Return [X, Y] of the center of cell containing provided text 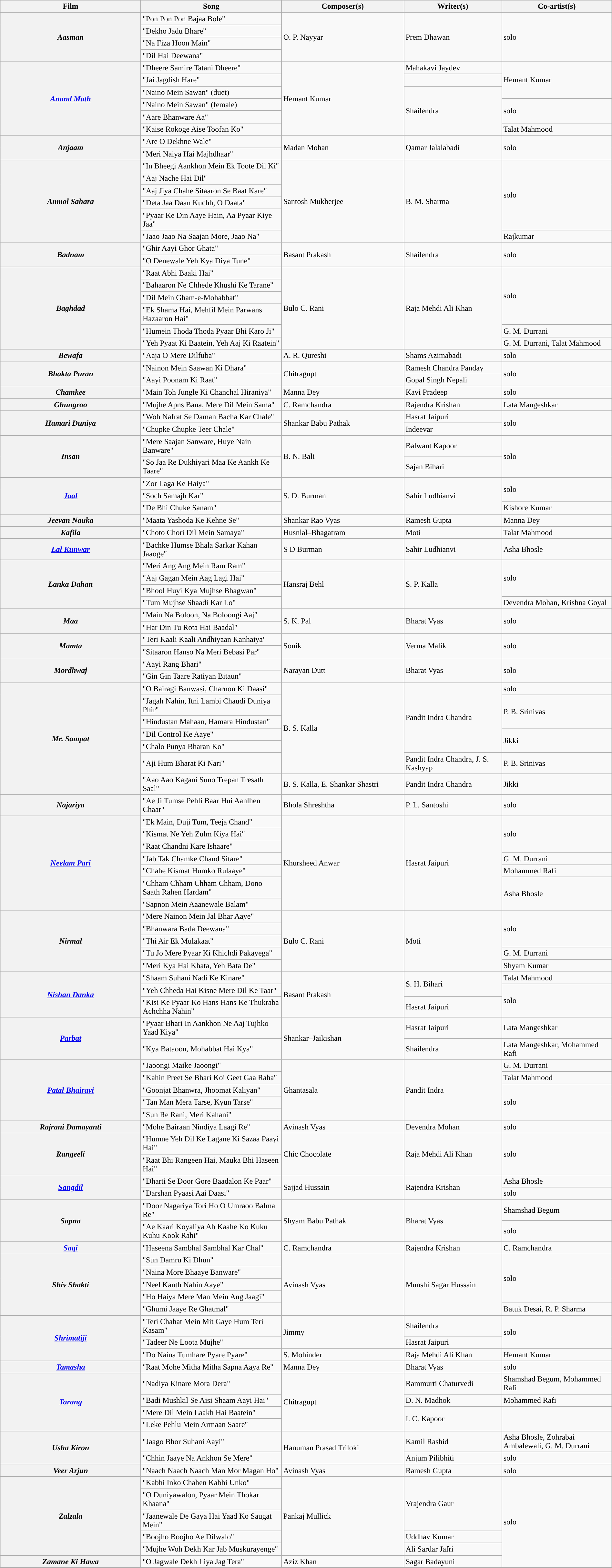
"Ek Main, Duji Tum, Teeja Chand" [211, 822]
"Ae Ji Tumse Pehli Baar Hui Aanlhen Chaar" [211, 805]
Usha Kiron [71, 1448]
"Mohe Bairaan Nindiya Laagi Re" [211, 1127]
"Dekho Jadu Bhare" [211, 31]
"So Jaa Re Dukhiyari Maa Ke Aankh Ke Taare" [211, 467]
B. N. Bali [343, 456]
"Yeh Pyaat Ki Baatein, Yeh Aaj Ki Raatein" [211, 343]
Rammurti Chaturvedi [453, 1384]
"De Bhi Chuke Sanam" [211, 508]
Verma Malik [453, 646]
"Na Fiza Hoon Main" [211, 43]
"Dheere Samire Tatani Dheere" [211, 68]
"Jaanewale De Gaya Hai Yaad Ko Saugat Mein" [211, 1520]
"Bahaaron Ne Chhede Khushi Ke Tarane" [211, 285]
"Aaj Jiya Chahe Sitaaron Se Baat Kare" [211, 191]
A. R. Qureshi [343, 355]
"Aaja O Mere Dilfuba" [211, 355]
Hansraj Behl [343, 584]
"Pyaar Ke Din Aaye Hain, Aa Pyaar Kiye Jaa" [211, 219]
"Dil Hai Deewana" [211, 56]
"Ghir Aayi Ghor Ghata" [211, 248]
Aziz Khan [343, 1562]
Rangeeli [71, 1154]
"Chahe Kismat Humko Rulaaye" [211, 871]
"Bachke Humse Bhala Sarkar Kahan Jaaoge" [211, 549]
S. P. Kalla [453, 584]
"Tu Jo Mere Pyaar Ki Khichdi Pakayega" [211, 953]
"Chalo Punya Bharan Ko" [211, 746]
Baghdad [71, 308]
S. D. Burman [343, 496]
Sajjad Hussain [343, 1187]
"Zor Laga Ke Haiya" [211, 483]
"Chupke Chupke Teer Chale" [211, 429]
"Ghumi Jaaye Re Ghatmal" [211, 1309]
Saqi [71, 1248]
"Humne Yeh Dil Ke Lagane Ki Sazaa Paayi Hai" [211, 1144]
"Jai Jagdish Hare" [211, 80]
B. S. Kalla, E. Shankar Shastri [343, 784]
"Nainon Mein Saawan Ki Dhara" [211, 368]
Batuk Desai, R. P. Sharma [556, 1309]
Shams Azimabadi [453, 355]
"O Denewale Yeh Kya Diya Tune" [211, 261]
"Mere Saajan Sanware, Huye Nain Banware" [211, 446]
Jaal [71, 496]
"Sapnon Mein Aaanewale Balam" [211, 904]
Munshi Sagar Hussain [453, 1284]
Neelam Pari [71, 863]
Nirmal [71, 941]
"Jagah Nahin, Itni Lambi Chaudi Duniya Phir" [211, 705]
"Raat Abhi Baaki Hai" [211, 273]
Ghungroo [71, 405]
"Shaam Suhani Nadi Ke Kinare" [211, 978]
B. M. Sharma [453, 201]
"Pyaar Bhari In Aankhon Ne Aaj Tujhko Yaad Kiya" [211, 1027]
"Dil Mein Gham-e-Mohabbat" [211, 298]
D. N. Madhok [453, 1400]
"Nadiya Kinare Mora Dera" [211, 1384]
"Naach Naach Naach Man Mor Magan Ho" [211, 1470]
Insan [71, 456]
"Badi Mushkil Se Aisi Shaam Aayi Hai" [211, 1400]
Kamil Rashid [453, 1441]
"Aao Aao Kagani Suno Trepan Tresath Saal" [211, 784]
"Aaj Nache Hai Dil" [211, 178]
Anjaam [71, 147]
"Thi Air Ek Mulakaat" [211, 941]
Veer Arjun [71, 1470]
"Gin Gin Taare Ratiyan Bitaun" [211, 676]
Song [211, 6]
Shankar–Jaikishan [343, 1038]
"Ho Haiya Mere Man Mein Ang Jaagi" [211, 1297]
Sapna [71, 1220]
Narayan Dutt [343, 670]
Bewafa [71, 355]
Maa [71, 621]
Hanuman Prasad Triloki [343, 1448]
Bhakta Puran [71, 374]
"Sun Damru Ki Dhun" [211, 1260]
Santosh Mukherjee [343, 201]
"Raat Mohe Mitha Mitha Sapna Aaya Re" [211, 1367]
"Choto Chori Dil Mein Samaya" [211, 532]
"Mujhe Apns Bana, Mere Dil Mein Sama" [211, 405]
Ramesh Chandra Panday [453, 368]
"Meri Naiya Hai Majhdhaar" [211, 154]
"Do Naina Tumhare Pyare Pyare" [211, 1355]
Zamane Ki Hawa [71, 1562]
Anand Math [71, 98]
Lata Mangeshkar, Mohammed Rafi [556, 1049]
"Dil Control Ke Aaye" [211, 734]
Aasman [71, 37]
"Soch Samajh Kar" [211, 496]
"Haseena Sambhal Sambhal Kar Chal" [211, 1248]
Indeevar [453, 429]
S. K. Pal [343, 621]
"Ae Kaari Koyaliya Ab Kaahe Ko Kuku Kuhu Kook Rahi" [211, 1231]
Film [71, 6]
G. M. Durrani, Talat Mahmood [556, 343]
"Aaj Gagan Mein Aag Lagi Hai" [211, 578]
"Leke Pehlu Mein Armaan Saare" [211, 1425]
"Tan Man Mera Tarse, Kyun Tarse" [211, 1102]
Devendra Mohan [453, 1127]
Anmol Sahara [71, 201]
"Kisi Ke Pyaar Ko Hans Hans Ke Thukraba Achchha Nahin" [211, 1007]
Mr. Sampat [71, 738]
Jeevan Nauka [71, 520]
"Aare Bhanware Aa" [211, 117]
Chic Chocolate [343, 1154]
Kafila [71, 532]
"Sun Re Rani, Meri Kahani" [211, 1115]
S. Mohinder [343, 1355]
"Ek Shama Hai, Mehfil Mein Parwans Hazaaron Hai" [211, 314]
Tarang [71, 1402]
"Chham Chham Chham Chham, Dono Saath Rahen Hardam" [211, 887]
"Door Nagariya Tori Ho O Umraoo Balma Re" [211, 1210]
B. S. Kalla [343, 728]
"Sitaaron Hanso Na Meri Bebasi Par" [211, 652]
"Dharti Se Door Gore Baadalon Ke Paar" [211, 1181]
"Boojho Boojho Ae Dilwalo" [211, 1537]
Madan Mohan [343, 147]
"Goonjat Bhanwra, Jhoomat Kaliyan" [211, 1090]
Rajkumar [556, 236]
Kavi Pradeep [453, 392]
Sonik [343, 646]
Asha Bhosle, Zohrabai Ambalewali, G. M. Durrani [556, 1441]
Lal Kunwar [71, 549]
Badnam [71, 255]
"Neel Kanth Nahin Aaye" [211, 1285]
Bhola Shreshtha [343, 805]
"Woh Nafrat Se Daman Bacha Kar Chale" [211, 417]
Tamasha [71, 1367]
Sangdil [71, 1187]
"Raat Chandni Kare Ishaare" [211, 846]
"O Jagwale Dekh Liya Jag Tera" [211, 1562]
"Teri Kaali Kaali Andhiyaan Kanhaiya" [211, 640]
Prem Dhawan [453, 37]
P. L. Santoshi [453, 805]
Qamar Jalalabadi [453, 147]
Ghantasala [343, 1090]
Gopal Singh Nepali [453, 380]
"Jaoongi Maike Jaoongi" [211, 1066]
"Jab Tak Chamke Chand Sitare" [211, 859]
Nishan Danka [71, 995]
"Chhin Jaaye Na Ankhon Se Mere" [211, 1458]
Mordhwaj [71, 670]
Khursheed Anwar [343, 863]
"In Bheegi Aankhon Mein Ek Toote Dil Ki" [211, 166]
S D Burman [343, 549]
Balwant Kapoor [453, 446]
Sagar Badayuni [453, 1562]
Husnlal–Bhagatram [343, 532]
"Main Na Boloon, Na Boloongi Aaj" [211, 615]
"Meri Ang Ang Mein Ram Ram" [211, 566]
"Kismat Ne Yeh Zulm Kiya Hai" [211, 834]
"Naina More Bhaaye Banware" [211, 1272]
"Maata Yashoda Ke Kehne Se" [211, 520]
Patal Bhairavi [71, 1090]
"O Bairagi Banwasi, Charnon Ki Daasi" [211, 689]
"Naino Mein Sawan" (duet) [211, 92]
"Humein Thoda Thoda Pyaar Bhi Karo Ji" [211, 331]
"Aayi Poonam Ki Raat" [211, 380]
Vrajendra Gaur [453, 1503]
Ali Sardar Jafri [453, 1549]
O. P. Nayyar [343, 37]
Shyam Kumar [556, 966]
Shyam Babu Pathak [343, 1220]
S. H. Bihari [453, 984]
"Kaise Rokoge Aise Toofan Ko" [211, 129]
"Naino Mein Sawan" (female) [211, 105]
Chamkee [71, 392]
Pankaj Mullick [343, 1516]
"Main Toh Jungle Ki Chanchal Hiraniya" [211, 392]
Pandit Indra Chandra, J. S. Kashyap [453, 763]
I. C. Kapoor [453, 1419]
"Kahin Preet Se Bhari Koi Geet Gaa Raha" [211, 1078]
Shiv Shakti [71, 1284]
"Raat Bhi Rangeen Hai, Mauka Bhi Haseen Hai" [211, 1164]
Uddhav Kumar [453, 1537]
Jimmy [343, 1332]
"Are O Dekhne Wale" [211, 141]
Shankar Rao Vyas [343, 520]
Shamshad Begum [556, 1210]
Anjum Pilibhiti [453, 1458]
"Darshan Pyaasi Aai Daasi" [211, 1193]
"Har Din Tu Rota Hai Baadal" [211, 627]
Mahakavi Jaydev [453, 68]
"Bhool Huyi Kya Mujhse Bhagwan" [211, 590]
Parbat [71, 1038]
Co-artist(s) [556, 6]
"Bhanwara Bada Deewana" [211, 929]
"Aji Hum Bharat Ki Nari" [211, 763]
Hamari Duniya [71, 423]
Shamshad Begum, Mohammed Rafi [556, 1384]
"Deta Jaa Daan Kuchh, O Daata" [211, 203]
"Jaago Bhor Suhani Aayi" [211, 1441]
"Kya Bataoon, Mohabbat Hai Kya" [211, 1049]
"Yeh Chheda Hai Kisne Mere Dil Ke Taar" [211, 990]
Najariya [71, 805]
"Tadeer Ne Loota Mujhe" [211, 1342]
Shrimatiji [71, 1338]
Zalzala [71, 1516]
"Mere Dil Mein Laakh Hai Baatein" [211, 1412]
Pandit Indra [453, 1090]
Kishore Kumar [556, 508]
"Aayi Rang Bhari" [211, 664]
Composer(s) [343, 6]
"Mere Nainon Mein Jal Bhar Aaye" [211, 916]
Devendra Mohan, Krishna Goyal [556, 603]
"Jaao Jaao Na Saajan More, Jaao Na" [211, 236]
"Mujhe Woh Dekh Kar Jab Muskurayenge" [211, 1549]
"O Duniyawalon, Pyaar Mein Thokar Khaana" [211, 1499]
Mamta [71, 646]
Rajrani Damayanti [71, 1127]
Lanka Dahan [71, 584]
"Teri Chahat Mein Mit Gaye Hum Teri Kasam" [211, 1326]
"Hindustan Mahaan, Hamara Hindustan" [211, 722]
"Pon Pon Pon Bajaa Bole" [211, 19]
Shankar Babu Pathak [343, 423]
"Meri Kya Hai Khata, Yeh Bata De" [211, 966]
Sajan Bihari [453, 467]
"Tum Mujhse Shaadi Kar Lo" [211, 603]
"Kabhi Inko Chahen Kabhi Unko" [211, 1482]
Writer(s) [453, 6]
